Capture the cell that displays the provided text and extract its (X, Y) central coordinate. 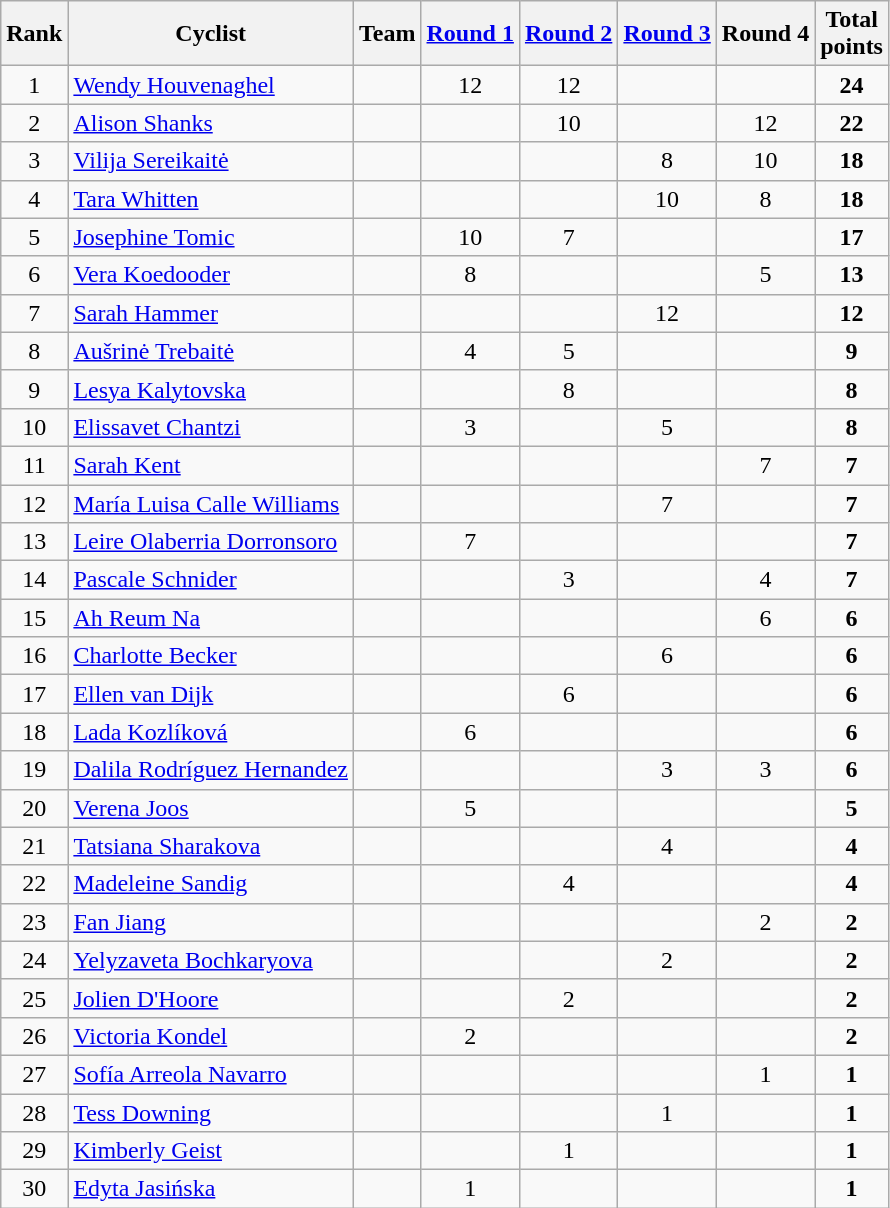
Lada Kozlíková (211, 732)
Tatsiana Sharakova (211, 846)
Josephine Tomic (211, 237)
20 (34, 808)
Jolien D'Hoore (211, 998)
Sofía Arreola Navarro (211, 1074)
11 (34, 465)
Cyclist (211, 34)
Sarah Hammer (211, 313)
Wendy Houvenaghel (211, 85)
Elissavet Chantzi (211, 427)
Round 4 (765, 34)
14 (34, 580)
Vilija Sereikaitė (211, 161)
Charlotte Becker (211, 656)
Ah Reum Na (211, 618)
23 (34, 922)
Dalila Rodríguez Hernandez (211, 770)
25 (34, 998)
19 (34, 770)
21 (34, 846)
27 (34, 1074)
Edyta Jasińska (211, 1189)
Kimberly Geist (211, 1151)
15 (34, 618)
Lesya Kalytovska (211, 389)
Tara Whitten (211, 199)
Verena Joos (211, 808)
29 (34, 1151)
Rank (34, 34)
Pascale Schnider (211, 580)
Madeleine Sandig (211, 884)
30 (34, 1189)
16 (34, 656)
Leire Olaberria Dorronsoro (211, 542)
Sarah Kent (211, 465)
María Luisa Calle Williams (211, 503)
Tess Downing (211, 1113)
Aušrinė Trebaitė (211, 351)
Yelyzaveta Bochkaryova (211, 960)
Fan Jiang (211, 922)
Round 3 (667, 34)
Ellen van Dijk (211, 694)
Team (387, 34)
Totalpoints (852, 34)
Round 2 (568, 34)
Alison Shanks (211, 123)
Victoria Kondel (211, 1036)
Round 1 (470, 34)
26 (34, 1036)
Vera Koedooder (211, 275)
28 (34, 1113)
